Scan for the cell matching the given text and deliver its (X, Y) coordinate at center. 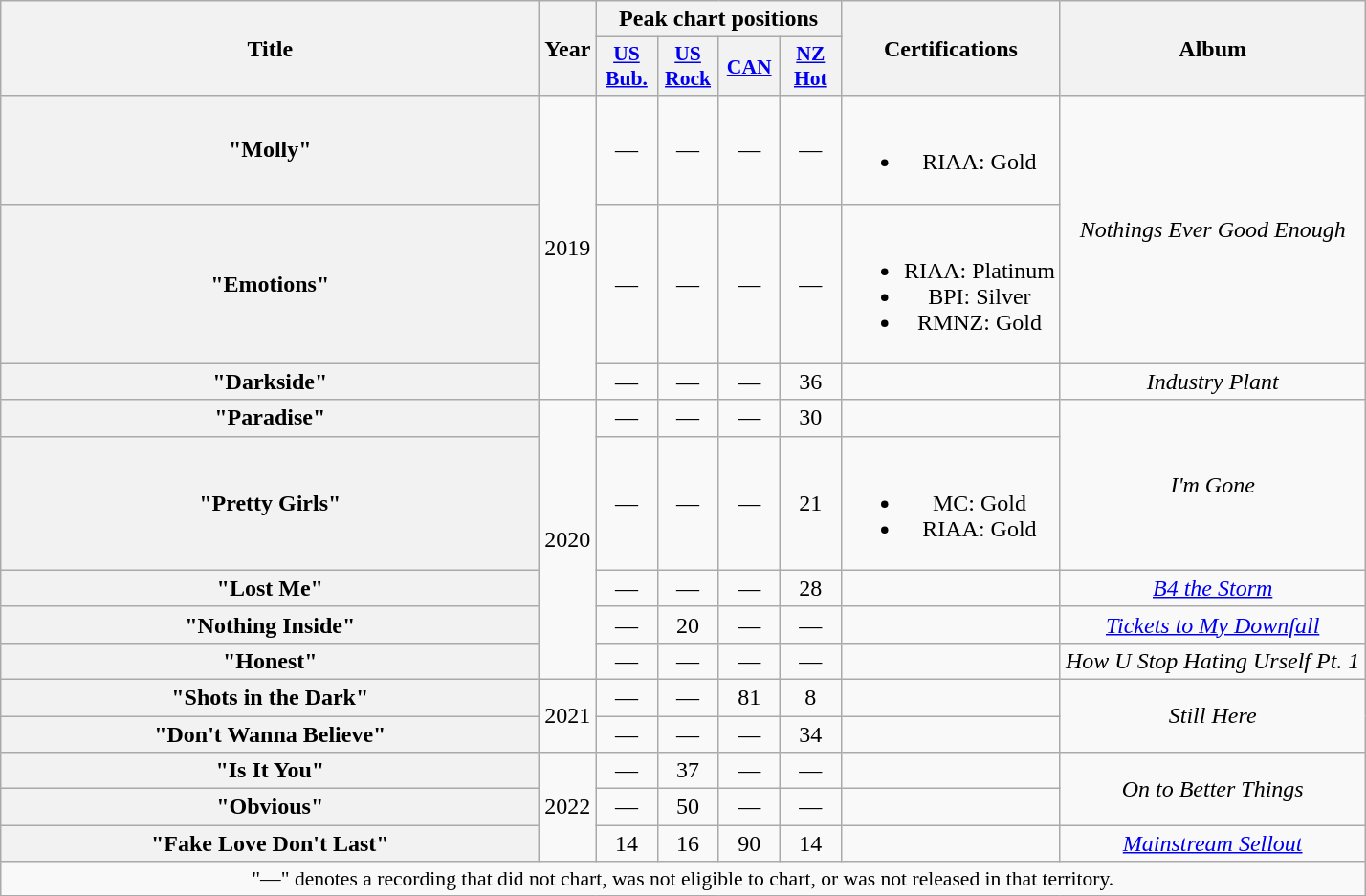
"—" denotes a recording that did not chart, was not eligible to chart, or was not released in that territory. (683, 879)
"Paradise" (270, 418)
Still Here (1212, 715)
RIAA: Gold (951, 149)
"Pretty Girls" (270, 503)
"Lost Me" (270, 588)
On to Better Things (1212, 789)
I'm Gone (1212, 485)
Tickets to My Downfall (1212, 624)
2022 (568, 807)
"Emotions" (270, 283)
"Is It You" (270, 771)
Certifications (951, 48)
NZHot (810, 67)
34 (810, 733)
Industry Plant (1212, 382)
Album (1212, 48)
2021 (568, 715)
"Shots in the Dark" (270, 697)
36 (810, 382)
"Molly" (270, 149)
90 (749, 843)
21 (810, 503)
37 (688, 771)
USBub. (627, 67)
Year (568, 48)
28 (810, 588)
Mainstream Sellout (1212, 843)
"Fake Love Don't Last" (270, 843)
B4 the Storm (1212, 588)
2019 (568, 248)
MC: GoldRIAA: Gold (951, 503)
50 (688, 807)
8 (810, 697)
CAN (749, 67)
"Honest" (270, 661)
20 (688, 624)
Nothings Ever Good Enough (1212, 229)
RIAA: PlatinumBPI: SilverRMNZ: Gold (951, 283)
USRock (688, 67)
"Don't Wanna Believe" (270, 733)
2020 (568, 539)
Peak chart positions (718, 19)
"Obvious" (270, 807)
81 (749, 697)
"Nothing Inside" (270, 624)
How U Stop Hating Urself Pt. 1 (1212, 661)
16 (688, 843)
"Darkside" (270, 382)
30 (810, 418)
Title (270, 48)
